Output the [X, Y] coordinate of the center of the cell containing the given text.  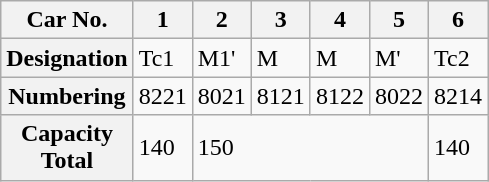
Designation [67, 58]
Car No. [67, 20]
8021 [222, 96]
Numbering [67, 96]
8214 [458, 96]
4 [340, 20]
150 [310, 148]
8022 [398, 96]
3 [280, 20]
8122 [340, 96]
8221 [162, 96]
M1' [222, 58]
Tc2 [458, 58]
M' [398, 58]
5 [398, 20]
Tc1 [162, 58]
8121 [280, 96]
2 [222, 20]
1 [162, 20]
6 [458, 20]
CapacityTotal [67, 148]
